Extract the [X, Y] coordinate from the center of the cell holding the provided text.  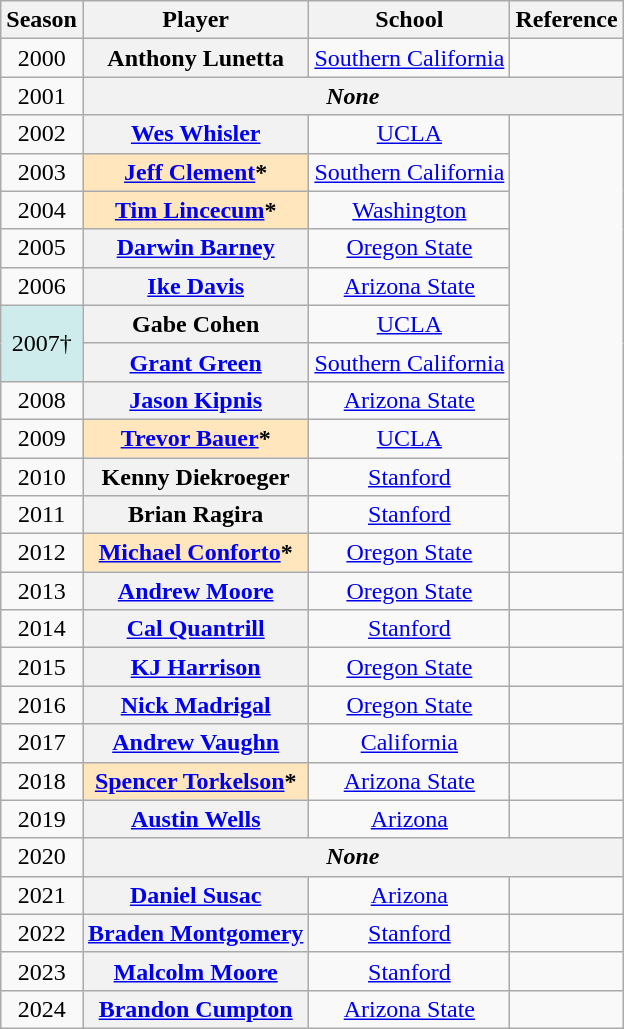
2011 [42, 515]
Spencer Torkelson* [195, 781]
2004 [42, 210]
Season [42, 20]
California [410, 743]
2008 [42, 400]
2018 [42, 781]
2022 [42, 933]
Michael Conforto* [195, 553]
Jeff Clement* [195, 172]
2012 [42, 553]
Brandon Cumpton [195, 1009]
2019 [42, 819]
2021 [42, 895]
Braden Montgomery [195, 933]
2002 [42, 134]
2001 [42, 96]
Grant Green [195, 362]
Cal Quantrill [195, 629]
Tim Lincecum* [195, 210]
2023 [42, 971]
Reference [566, 20]
2017 [42, 743]
Brian Ragira [195, 515]
KJ Harrison [195, 667]
2007† [42, 343]
2016 [42, 705]
School [410, 20]
Kenny Diekroeger [195, 477]
Gabe Cohen [195, 324]
Andrew Vaughn [195, 743]
2014 [42, 629]
Ike Davis [195, 286]
2006 [42, 286]
Washington [410, 210]
Austin Wells [195, 819]
Trevor Bauer* [195, 438]
2010 [42, 477]
Nick Madrigal [195, 705]
Anthony Lunetta [195, 58]
2003 [42, 172]
Player [195, 20]
2009 [42, 438]
Malcolm Moore [195, 971]
Wes Whisler [195, 134]
2015 [42, 667]
2020 [42, 857]
2000 [42, 58]
2005 [42, 248]
Daniel Susac [195, 895]
Jason Kipnis [195, 400]
2024 [42, 1009]
Andrew Moore [195, 591]
Darwin Barney [195, 248]
2013 [42, 591]
